Capture the cell that displays the provided text and extract its [X, Y] central coordinate. 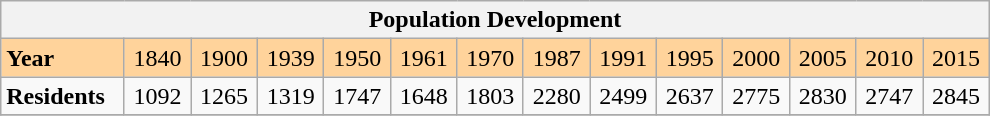
2775 [756, 96]
2000 [756, 58]
1961 [424, 58]
1319 [290, 96]
1900 [224, 58]
Residents [63, 96]
1092 [158, 96]
1995 [690, 58]
2010 [890, 58]
2015 [956, 58]
1991 [624, 58]
Population Development [495, 20]
2845 [956, 96]
1648 [424, 96]
1970 [490, 58]
Year [63, 58]
1939 [290, 58]
1747 [358, 96]
2005 [822, 58]
1840 [158, 58]
1950 [358, 58]
2747 [890, 96]
1987 [556, 58]
2280 [556, 96]
2499 [624, 96]
1803 [490, 96]
2830 [822, 96]
2637 [690, 96]
1265 [224, 96]
